Detect which cell encompasses the target text, then output its (x, y) center coordinate. 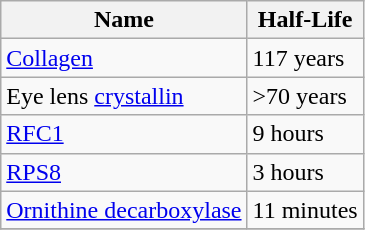
9 hours (305, 134)
3 hours (305, 172)
Collagen (124, 58)
RPS8 (124, 172)
Eye lens crystallin (124, 96)
11 minutes (305, 210)
Name (124, 20)
>70 years (305, 96)
RFC1 (124, 134)
117 years (305, 58)
Ornithine decarboxylase (124, 210)
Half-Life (305, 20)
